Find where the given text appears and provide that cell's center as (x, y) coordinate. 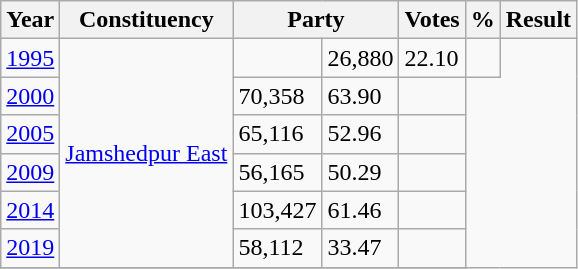
2005 (30, 134)
% (482, 20)
Votes (432, 20)
103,427 (278, 210)
33.47 (360, 248)
65,116 (278, 134)
52.96 (360, 134)
70,358 (278, 96)
Constituency (146, 20)
Result (538, 20)
56,165 (278, 172)
22.10 (432, 58)
1995 (30, 58)
2000 (30, 96)
2009 (30, 172)
26,880 (360, 58)
2014 (30, 210)
Year (30, 20)
Party (316, 20)
50.29 (360, 172)
61.46 (360, 210)
63.90 (360, 96)
2019 (30, 248)
58,112 (278, 248)
Jamshedpur East (146, 153)
